Determine the (x, y) coordinate at the center of the cell enclosing the given text.  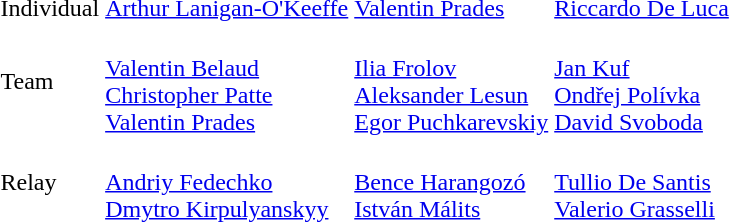
Ilia FrolovAleksander LesunEgor Puchkarevskiy (452, 82)
Valentin BelaudChristopher PatteValentin Prades (227, 82)
